Determine the (X, Y) coordinate at the center of the cell enclosing the given text.  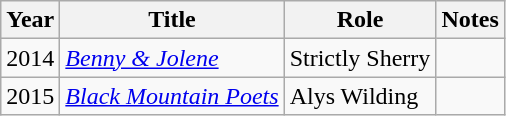
2014 (30, 58)
Alys Wilding (360, 96)
Black Mountain Poets (172, 96)
2015 (30, 96)
Benny & Jolene (172, 58)
Strictly Sherry (360, 58)
Title (172, 20)
Role (360, 20)
Year (30, 20)
Notes (470, 20)
